Capture the cell that displays the provided text and extract its (X, Y) central coordinate. 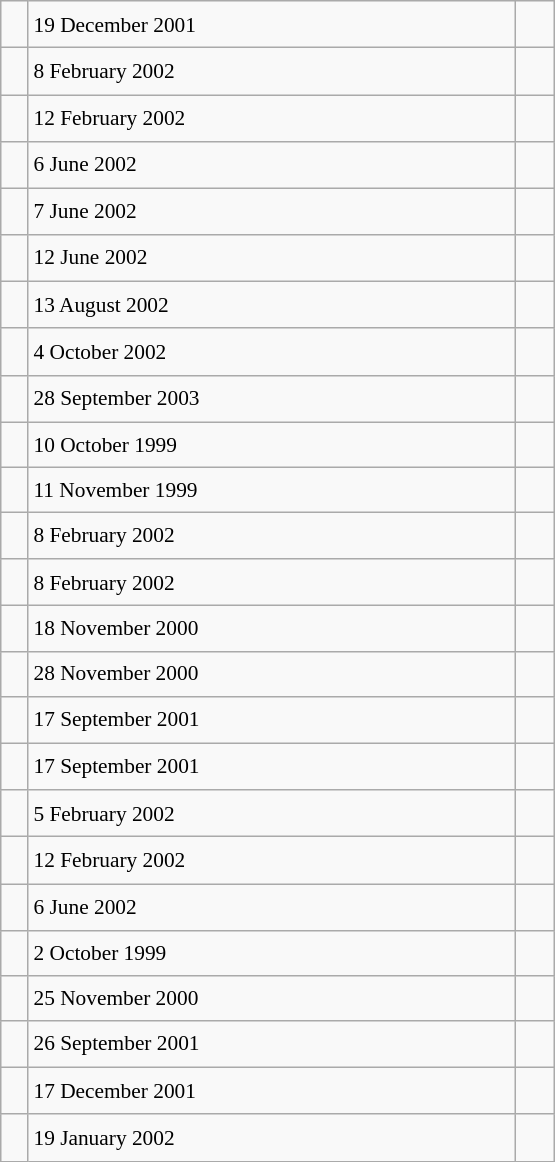
19 December 2001 (272, 24)
11 November 1999 (272, 490)
2 October 1999 (272, 952)
26 September 2001 (272, 1044)
18 November 2000 (272, 628)
25 November 2000 (272, 998)
5 February 2002 (272, 814)
17 December 2001 (272, 1092)
7 June 2002 (272, 212)
12 June 2002 (272, 258)
28 November 2000 (272, 674)
10 October 1999 (272, 444)
13 August 2002 (272, 306)
28 September 2003 (272, 398)
19 January 2002 (272, 1138)
4 October 2002 (272, 352)
